From the cell containing the given text, extract its center point as [x, y] coordinate. 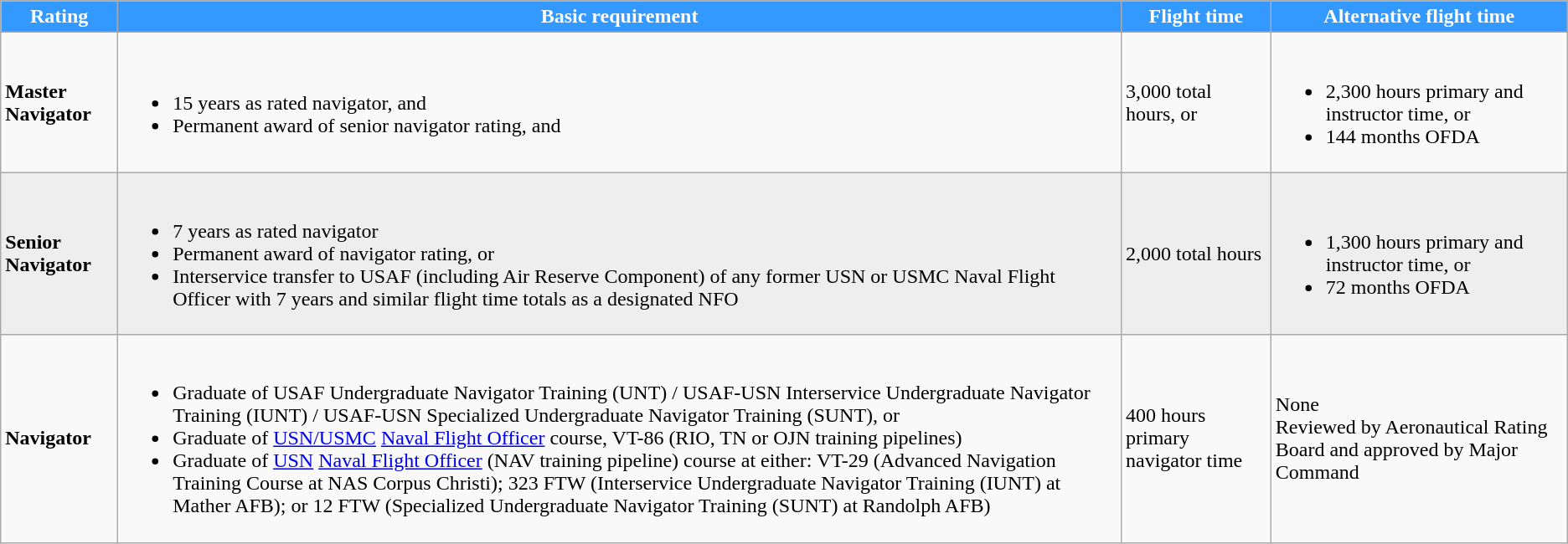
Alternative flight time [1419, 17]
15 years as rated navigator, andPermanent award of senior navigator rating, and [620, 102]
Master Navigator [59, 102]
400 hours primary navigator time [1196, 439]
Senior Navigator [59, 254]
Basic requirement [620, 17]
Rating [59, 17]
1,300 hours primary and instructor time, or72 months OFDA [1419, 254]
3,000 total hours, or [1196, 102]
2,300 hours primary and instructor time, or144 months OFDA [1419, 102]
2,000 total hours [1196, 254]
Navigator [59, 439]
Flight time [1196, 17]
NoneReviewed by Aeronautical Rating Board and approved by Major Command [1419, 439]
